Return the [X, Y] coordinate for the center point of the cell that contains the specified text.  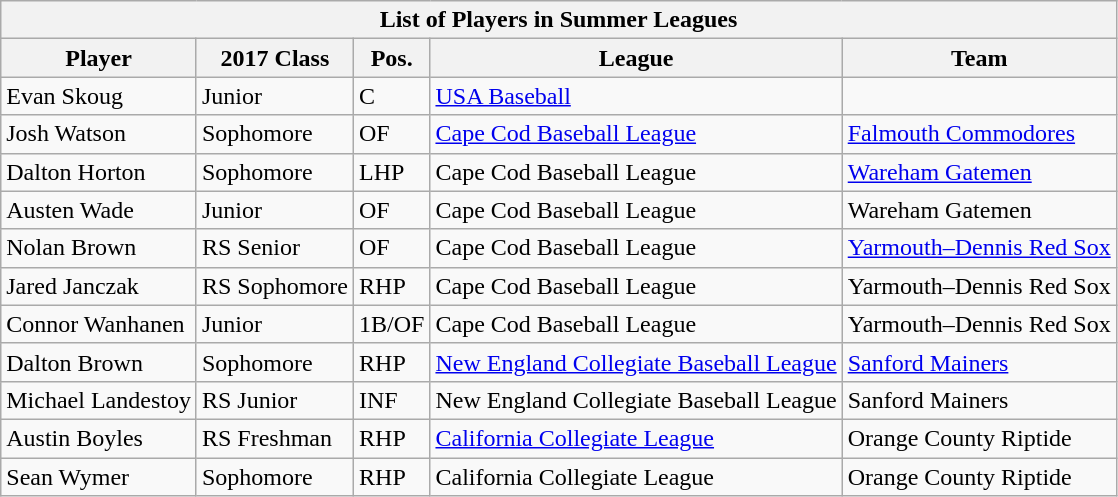
Michael Landestoy [99, 400]
Dalton Horton [99, 172]
Jared Janczak [99, 286]
2017 Class [274, 58]
LHP [392, 172]
Dalton Brown [99, 362]
Team [979, 58]
Austin Boyles [99, 438]
Nolan Brown [99, 248]
Falmouth Commodores [979, 134]
List of Players in Summer Leagues [558, 20]
Connor Wanhanen [99, 324]
C [392, 96]
USA Baseball [636, 96]
RS Freshman [274, 438]
RS Junior [274, 400]
Player [99, 58]
Josh Watson [99, 134]
RS Sophomore [274, 286]
Pos. [392, 58]
INF [392, 400]
Austen Wade [99, 210]
Evan Skoug [99, 96]
League [636, 58]
Sean Wymer [99, 477]
1B/OF [392, 324]
RS Senior [274, 248]
